Determine the [x, y] coordinate at the center of the cell enclosing the given text.  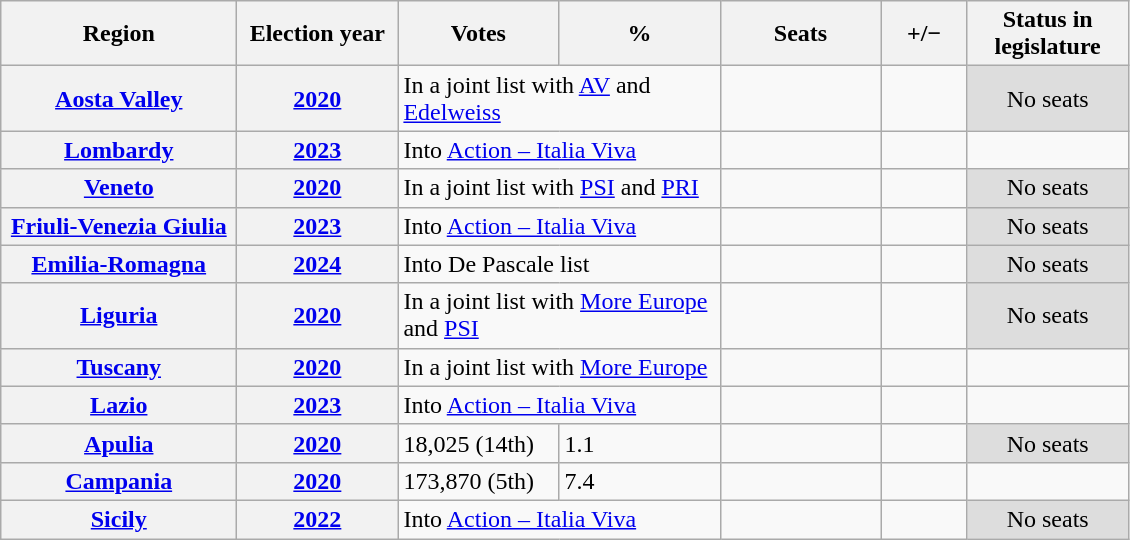
7.4 [640, 481]
2024 [318, 264]
In a joint list with PSI and PRI [559, 188]
Veneto [119, 188]
173,870 (5th) [478, 481]
Campania [119, 481]
Aosta Valley [119, 98]
Status in legislature [1048, 34]
Sicily [119, 519]
1.1 [640, 443]
Election year [318, 34]
Into De Pascale list [559, 264]
Friuli-Venezia Giulia [119, 226]
In a joint list with More Europe and PSI [559, 316]
+/− [924, 34]
In a joint list with AV and Edelweiss [559, 98]
2022 [318, 519]
Lombardy [119, 150]
In a joint list with More Europe [559, 367]
Votes [478, 34]
Apulia [119, 443]
Region [119, 34]
Lazio [119, 405]
Tuscany [119, 367]
18,025 (14th) [478, 443]
Liguria [119, 316]
% [640, 34]
Seats [800, 34]
Emilia-Romagna [119, 264]
